Locate the cell with the specified text and output its [x, y] center coordinate. 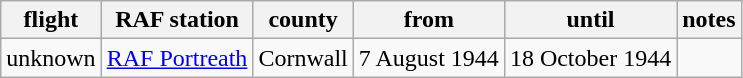
18 October 1944 [590, 58]
RAF Portreath [177, 58]
until [590, 20]
7 August 1944 [428, 58]
unknown [51, 58]
from [428, 20]
Cornwall [303, 58]
flight [51, 20]
RAF station [177, 20]
county [303, 20]
notes [709, 20]
